Locate the cell with the specified text and output its [x, y] center coordinate. 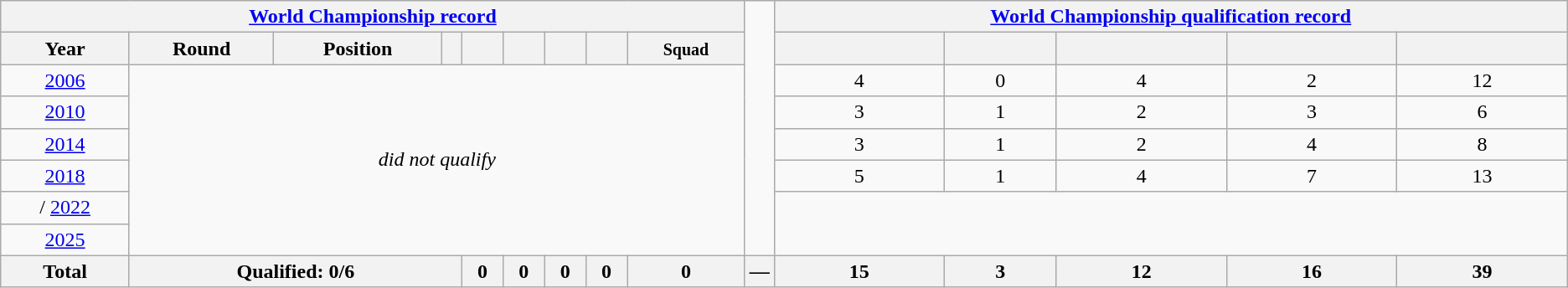
5 [859, 176]
Squad [686, 49]
Position [358, 49]
2006 [65, 80]
6 [1483, 112]
Qualified: 0/6 [295, 271]
2018 [65, 176]
16 [1312, 271]
7 [1312, 176]
2014 [65, 144]
World Championship qualification record [1171, 17]
Total [65, 271]
39 [1483, 271]
2010 [65, 112]
did not qualify [437, 160]
World Championship record [373, 17]
Year [65, 49]
15 [859, 271]
/ 2022 [65, 208]
Round [201, 49]
— [759, 271]
8 [1483, 144]
13 [1483, 176]
2025 [65, 239]
